Output the [x, y] coordinate of the center of the cell containing the given text.  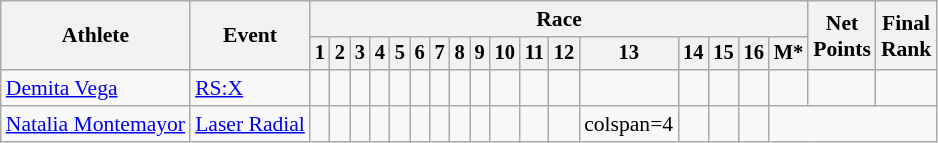
15 [723, 54]
9 [480, 54]
13 [628, 54]
Race [559, 19]
7 [440, 54]
RS:X [250, 88]
Event [250, 36]
M* [788, 54]
colspan=4 [628, 124]
Athlete [96, 36]
11 [534, 54]
1 [320, 54]
16 [754, 54]
NetPoints [842, 36]
4 [380, 54]
6 [420, 54]
Demita Vega [96, 88]
2 [340, 54]
10 [505, 54]
FinalRank [906, 36]
5 [400, 54]
14 [693, 54]
3 [360, 54]
Laser Radial [250, 124]
Natalia Montemayor [96, 124]
8 [460, 54]
12 [564, 54]
